Capture the cell that displays the provided text and extract its (x, y) central coordinate. 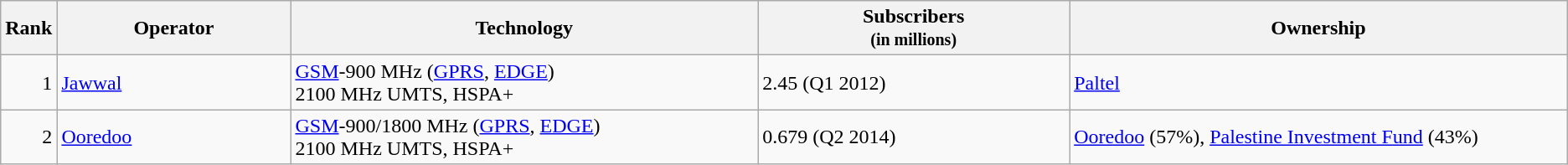
Rank (28, 28)
0.679 (Q2 2014) (914, 137)
2 (28, 137)
1 (28, 82)
Subscribers(in millions) (914, 28)
Ownership (1318, 28)
GSM-900 MHz (GPRS, EDGE)2100 MHz UMTS, HSPA+ (524, 82)
Operator (174, 28)
Ooredoo (57%), Palestine Investment Fund (43%) (1318, 137)
Jawwal (174, 82)
GSM-900/1800 MHz (GPRS, EDGE)2100 MHz UMTS, HSPA+ (524, 137)
Ooredoo (174, 137)
2.45 (Q1 2012) (914, 82)
Technology (524, 28)
Paltel (1318, 82)
